Determine the [X, Y] coordinate at the center of the cell enclosing the given text.  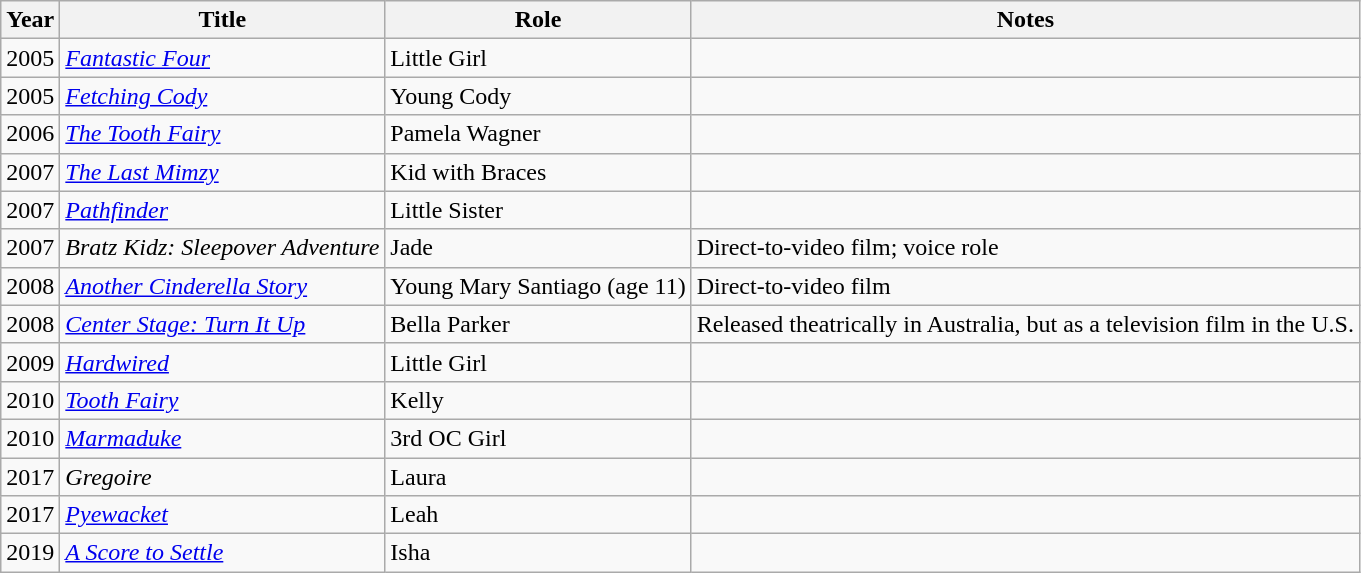
Center Stage: Turn It Up [222, 324]
Year [30, 20]
Isha [538, 553]
Young Cody [538, 96]
Fetching Cody [222, 96]
Hardwired [222, 362]
2009 [30, 362]
Notes [1025, 20]
The Tooth Fairy [222, 134]
Bratz Kidz: Sleepover Adventure [222, 248]
Kelly [538, 400]
Pamela Wagner [538, 134]
Direct-to-video film [1025, 286]
Pyewacket [222, 515]
Laura [538, 477]
Gregoire [222, 477]
A Score to Settle [222, 553]
2006 [30, 134]
Kid with Braces [538, 172]
Pathfinder [222, 210]
Jade [538, 248]
Released theatrically in Australia, but as a television film in the U.S. [1025, 324]
Title [222, 20]
Fantastic Four [222, 58]
2019 [30, 553]
Direct-to-video film; voice role [1025, 248]
Young Mary Santiago (age 11) [538, 286]
Bella Parker [538, 324]
Tooth Fairy [222, 400]
The Last Mimzy [222, 172]
Another Cinderella Story [222, 286]
Role [538, 20]
3rd OC Girl [538, 438]
Little Sister [538, 210]
Leah [538, 515]
Marmaduke [222, 438]
